Provide the [X, Y] coordinate of the cell's center where the given text is located.  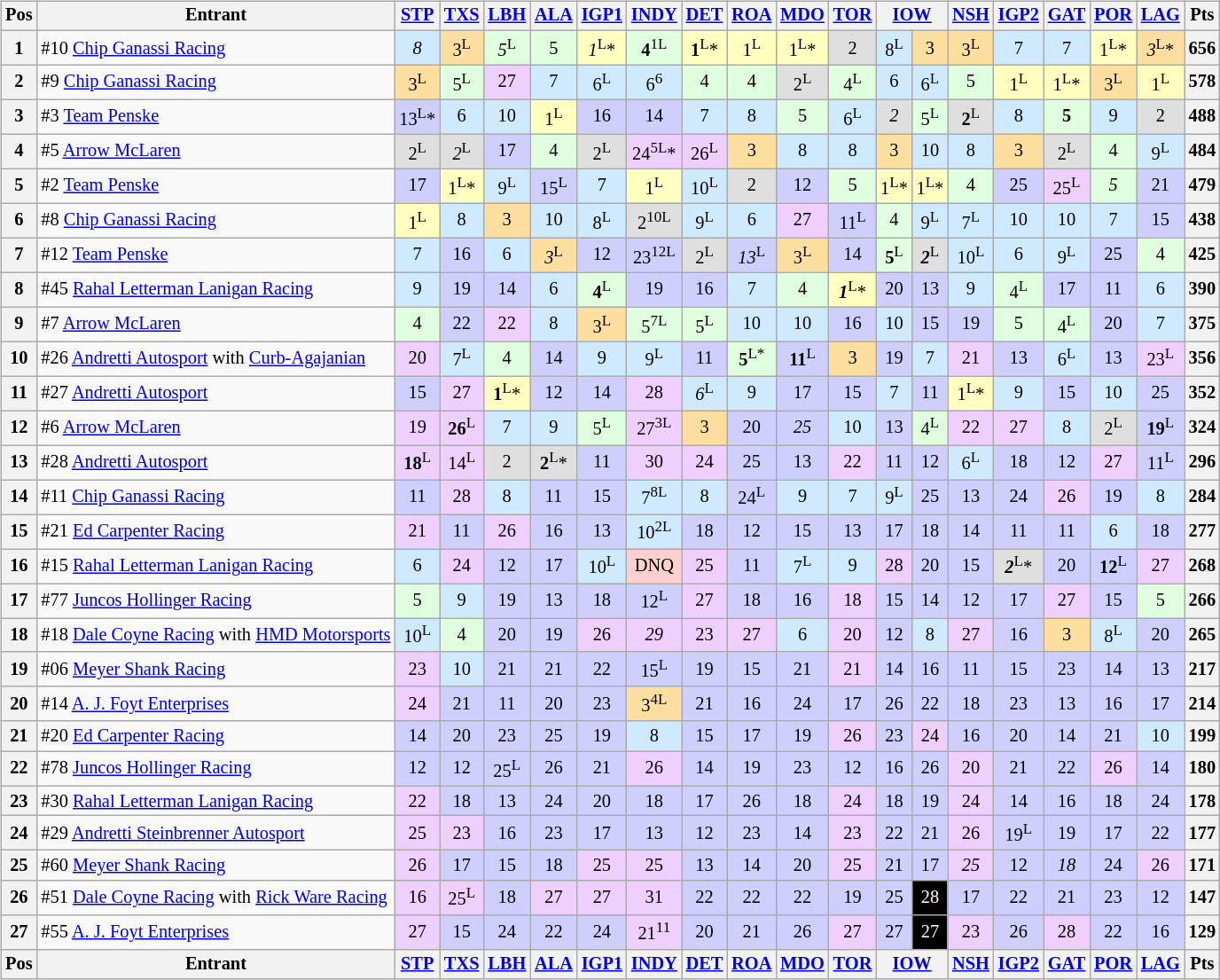
14L [461, 463]
3L* [1161, 48]
#51 Dale Coyne Racing with Rick Ware Racing [215, 898]
352 [1202, 394]
578 [1202, 82]
#11 Chip Ganassi Racing [215, 497]
#14 A. J. Foyt Enterprises [215, 704]
438 [1202, 220]
356 [1202, 358]
#29 Andretti Steinbrenner Autosport [215, 834]
484 [1202, 151]
#28 Andretti Autosport [215, 463]
129 [1202, 931]
296 [1202, 463]
57L [654, 325]
#27 Andretti Autosport [215, 394]
273L [654, 427]
#06 Meyer Shank Racing [215, 669]
#5 Arrow McLaren [215, 151]
277 [1202, 532]
199 [1202, 736]
2111 [654, 931]
102L [654, 532]
78L [654, 497]
#8 Chip Ganassi Racing [215, 220]
13L* [417, 117]
245L* [654, 151]
#15 Rahal Letterman Lanigan Racing [215, 566]
#7 Arrow McLaren [215, 325]
#18 Dale Coyne Racing with HMD Motorsports [215, 635]
217 [1202, 669]
147 [1202, 898]
#9 Chip Ganassi Racing [215, 82]
18L [417, 463]
171 [1202, 866]
#26 Andretti Autosport with Curb-Agajanian [215, 358]
#12 Team Penske [215, 255]
#21 Ed Carpenter Racing [215, 532]
#78 Juncos Hollinger Racing [215, 768]
479 [1202, 186]
265 [1202, 635]
23L [1161, 358]
DNQ [654, 566]
31 [654, 898]
375 [1202, 325]
180 [1202, 768]
425 [1202, 255]
#2 Team Penske [215, 186]
#20 Ed Carpenter Racing [215, 736]
178 [1202, 801]
13L [752, 255]
656 [1202, 48]
41L [654, 48]
284 [1202, 497]
24L [752, 497]
30 [654, 463]
#30 Rahal Letterman Lanigan Racing [215, 801]
210L [654, 220]
#6 Arrow McLaren [215, 427]
#45 Rahal Letterman Lanigan Racing [215, 289]
1 [19, 48]
#55 A. J. Foyt Enterprises [215, 931]
34L [654, 704]
390 [1202, 289]
66 [654, 82]
324 [1202, 427]
5L* [752, 358]
488 [1202, 117]
214 [1202, 704]
#10 Chip Ganassi Racing [215, 48]
268 [1202, 566]
#3 Team Penske [215, 117]
177 [1202, 834]
2312L [654, 255]
#77 Juncos Hollinger Racing [215, 601]
266 [1202, 601]
#60 Meyer Shank Racing [215, 866]
29 [654, 635]
